Return (X, Y) of the center of cell containing provided text 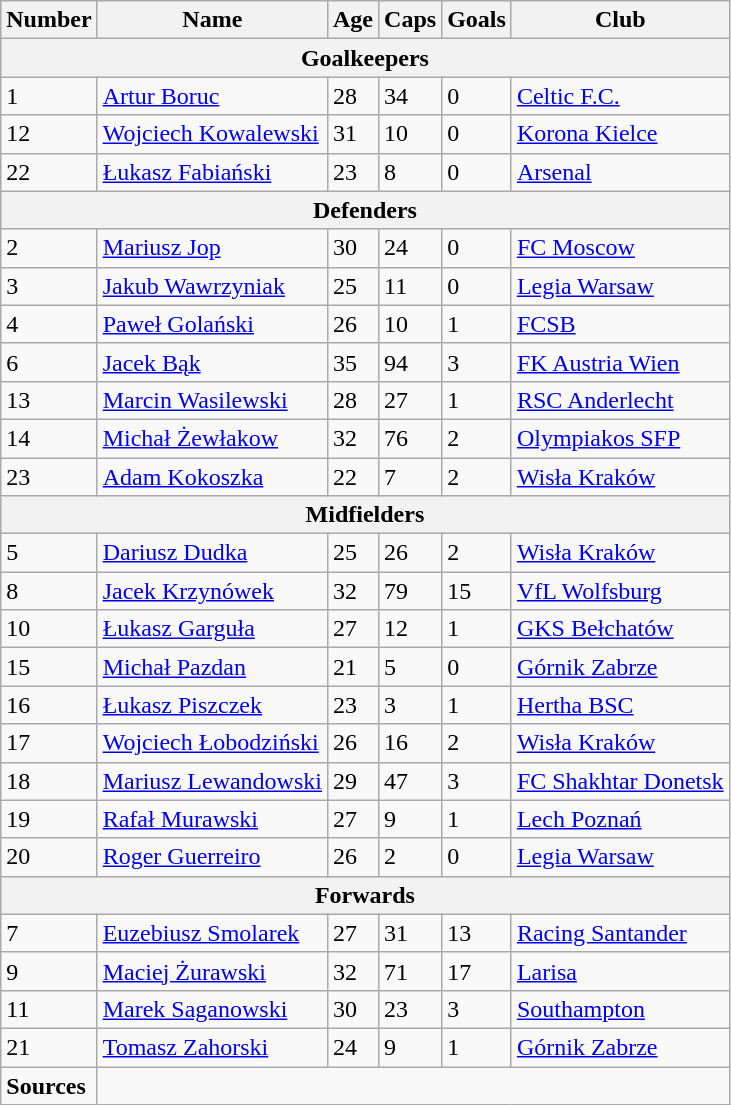
Number (49, 20)
Mariusz Jop (212, 248)
Rafał Murawski (212, 819)
RSC Anderlecht (620, 400)
GKS Bełchatów (620, 629)
Arsenal (620, 172)
Dariusz Dudka (212, 553)
Club (620, 20)
Marek Saganowski (212, 1009)
Wojciech Łobodziński (212, 743)
Larisa (620, 971)
VfL Wolfsburg (620, 591)
35 (352, 362)
Defenders (365, 210)
34 (410, 96)
Lech Poznań (620, 819)
Wojciech Kowalewski (212, 134)
Euzebiusz Smolarek (212, 933)
47 (410, 781)
Tomasz Zahorski (212, 1047)
Michał Żewłakow (212, 438)
Celtic F.C. (620, 96)
71 (410, 971)
Hertha BSC (620, 705)
20 (49, 857)
Korona Kielce (620, 134)
18 (49, 781)
FCSB (620, 324)
14 (49, 438)
Łukasz Garguła (212, 629)
94 (410, 362)
29 (352, 781)
Łukasz Piszczek (212, 705)
Jacek Krzynówek (212, 591)
Artur Boruc (212, 96)
Maciej Żurawski (212, 971)
Caps (410, 20)
Goals (477, 20)
Southampton (620, 1009)
Jakub Wawrzyniak (212, 286)
4 (49, 324)
Goalkeepers (365, 58)
FK Austria Wien (620, 362)
Midfielders (365, 515)
Jacek Bąk (212, 362)
Mariusz Lewandowski (212, 781)
Forwards (365, 895)
19 (49, 819)
FC Moscow (620, 248)
Adam Kokoszka (212, 477)
76 (410, 438)
Olympiakos SFP (620, 438)
Roger Guerreiro (212, 857)
Michał Pazdan (212, 667)
6 (49, 362)
Paweł Golański (212, 324)
Sources (49, 1085)
Marcin Wasilewski (212, 400)
Łukasz Fabiański (212, 172)
Racing Santander (620, 933)
FC Shakhtar Donetsk (620, 781)
79 (410, 591)
Age (352, 20)
Name (212, 20)
